Determine the (x, y) coordinate at the center of the cell enclosing the given text.  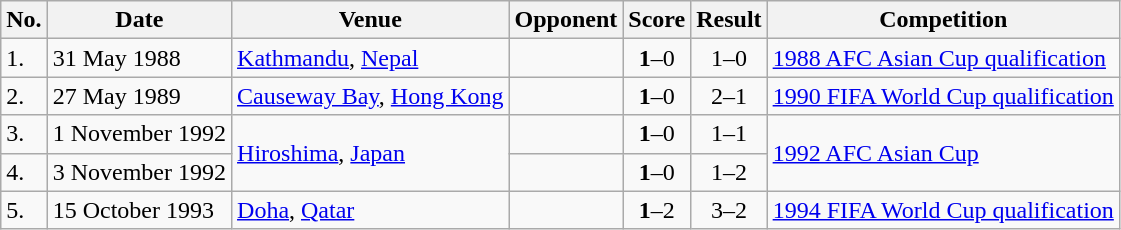
1994 FIFA World Cup qualification (943, 210)
1. (24, 58)
Score (657, 20)
1992 AFC Asian Cup (943, 153)
27 May 1989 (139, 96)
31 May 1988 (139, 58)
3 November 1992 (139, 172)
Venue (370, 20)
15 October 1993 (139, 210)
Hiroshima, Japan (370, 153)
Opponent (566, 20)
Date (139, 20)
Doha, Qatar (370, 210)
5. (24, 210)
2–1 (729, 96)
1–1 (729, 134)
4. (24, 172)
Causeway Bay, Hong Kong (370, 96)
3. (24, 134)
2. (24, 96)
3–2 (729, 210)
Competition (943, 20)
1 November 1992 (139, 134)
Kathmandu, Nepal (370, 58)
1990 FIFA World Cup qualification (943, 96)
Result (729, 20)
No. (24, 20)
1988 AFC Asian Cup qualification (943, 58)
